Search for the cell housing the specified text and yield its (X, Y) center coordinate. 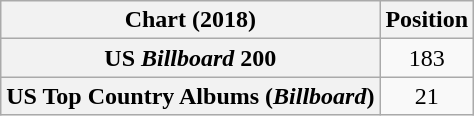
US Top Country Albums (Billboard) (190, 96)
Chart (2018) (190, 20)
21 (427, 96)
183 (427, 58)
US Billboard 200 (190, 58)
Position (427, 20)
